Return the [X, Y] coordinate for the center point of the cell that contains the specified text.  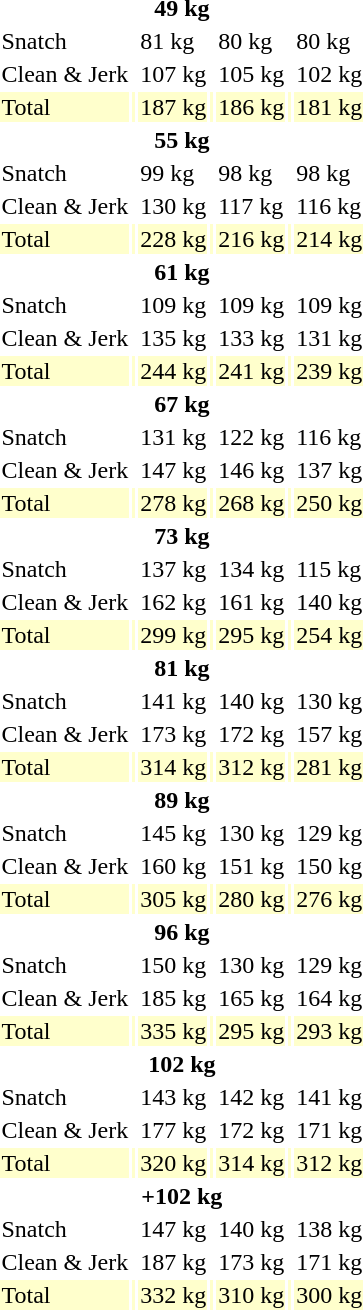
134 kg [252, 569]
137 kg [174, 569]
150 kg [174, 965]
161 kg [252, 602]
228 kg [174, 239]
185 kg [174, 998]
142 kg [252, 1097]
268 kg [252, 503]
105 kg [252, 74]
186 kg [252, 107]
135 kg [174, 338]
216 kg [252, 239]
146 kg [252, 470]
280 kg [252, 899]
99 kg [174, 173]
162 kg [174, 602]
241 kg [252, 371]
332 kg [174, 1295]
151 kg [252, 866]
177 kg [174, 1130]
335 kg [174, 1031]
145 kg [174, 833]
312 kg [252, 767]
244 kg [174, 371]
141 kg [174, 701]
131 kg [174, 437]
133 kg [252, 338]
107 kg [174, 74]
160 kg [174, 866]
278 kg [174, 503]
117 kg [252, 206]
305 kg [174, 899]
299 kg [174, 635]
98 kg [252, 173]
80 kg [252, 41]
122 kg [252, 437]
310 kg [252, 1295]
320 kg [174, 1163]
143 kg [174, 1097]
81 kg [174, 41]
165 kg [252, 998]
